Locate the cell with the specified text and output its (x, y) center coordinate. 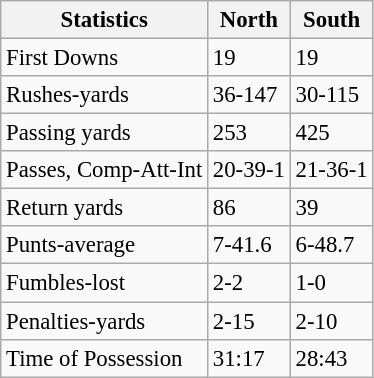
2-15 (250, 321)
Return yards (104, 208)
2-10 (332, 321)
Fumbles-lost (104, 283)
South (332, 20)
Punts-average (104, 245)
86 (250, 208)
Rushes-yards (104, 95)
2-2 (250, 283)
6-48.7 (332, 245)
Passes, Comp-Att-Int (104, 170)
First Downs (104, 58)
253 (250, 133)
30-115 (332, 95)
1-0 (332, 283)
36-147 (250, 95)
425 (332, 133)
7-41.6 (250, 245)
North (250, 20)
20-39-1 (250, 170)
Statistics (104, 20)
21-36-1 (332, 170)
Passing yards (104, 133)
39 (332, 208)
28:43 (332, 358)
31:17 (250, 358)
Penalties-yards (104, 321)
Time of Possession (104, 358)
